Determine the [X, Y] coordinate at the center of the cell enclosing the given text.  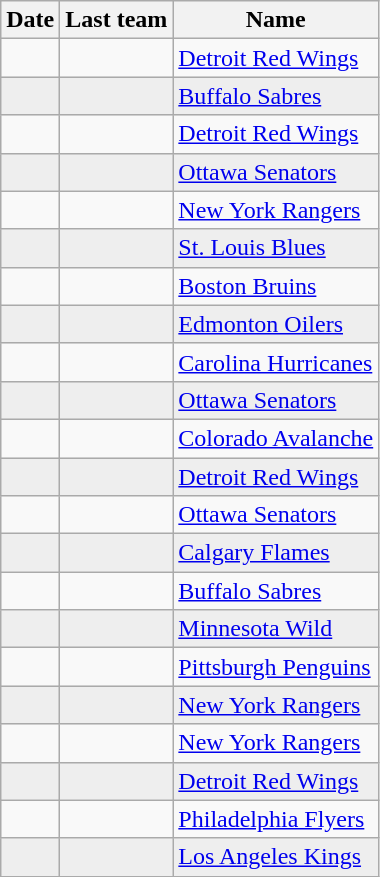
Minnesota Wild [276, 629]
Edmonton Oilers [276, 324]
Calgary Flames [276, 553]
Pittsburgh Penguins [276, 667]
Boston Bruins [276, 286]
Colorado Avalanche [276, 438]
St. Louis Blues [276, 248]
Philadelphia Flyers [276, 819]
Last team [116, 20]
Los Angeles Kings [276, 857]
Date [30, 20]
Carolina Hurricanes [276, 362]
Name [276, 20]
